Scan for the cell matching the given text and deliver its (X, Y) coordinate at center. 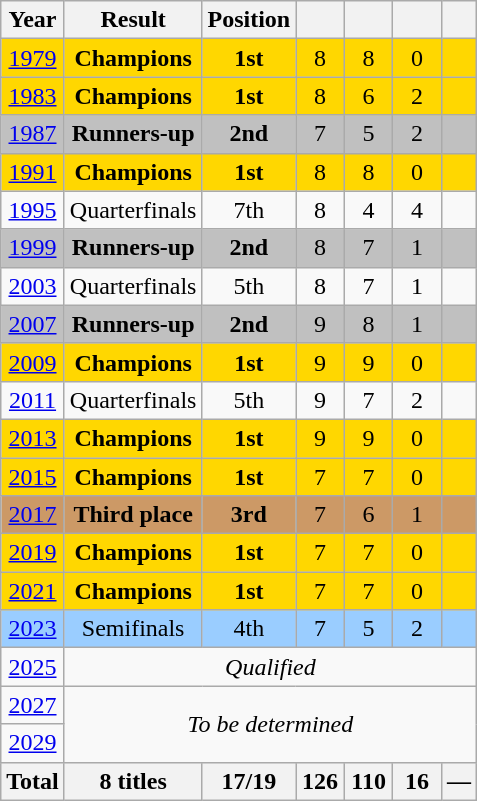
1991 (33, 172)
2011 (33, 400)
2007 (33, 324)
2019 (33, 553)
16 (418, 781)
Third place (133, 515)
4th (249, 629)
2017 (33, 515)
126 (320, 781)
2025 (33, 667)
2023 (33, 629)
— (458, 781)
2015 (33, 477)
2029 (33, 743)
1999 (33, 248)
Position (249, 20)
Semifinals (133, 629)
2003 (33, 286)
1983 (33, 96)
17/19 (249, 781)
Year (33, 20)
7th (249, 210)
1995 (33, 210)
2013 (33, 438)
3rd (249, 515)
1979 (33, 58)
2027 (33, 705)
1987 (33, 134)
8 titles (133, 781)
2009 (33, 362)
Qualified (270, 667)
Result (133, 20)
110 (368, 781)
To be determined (270, 724)
2021 (33, 591)
Total (33, 781)
